For the text-containing cell, return its midpoint in [X, Y] coordinate format. 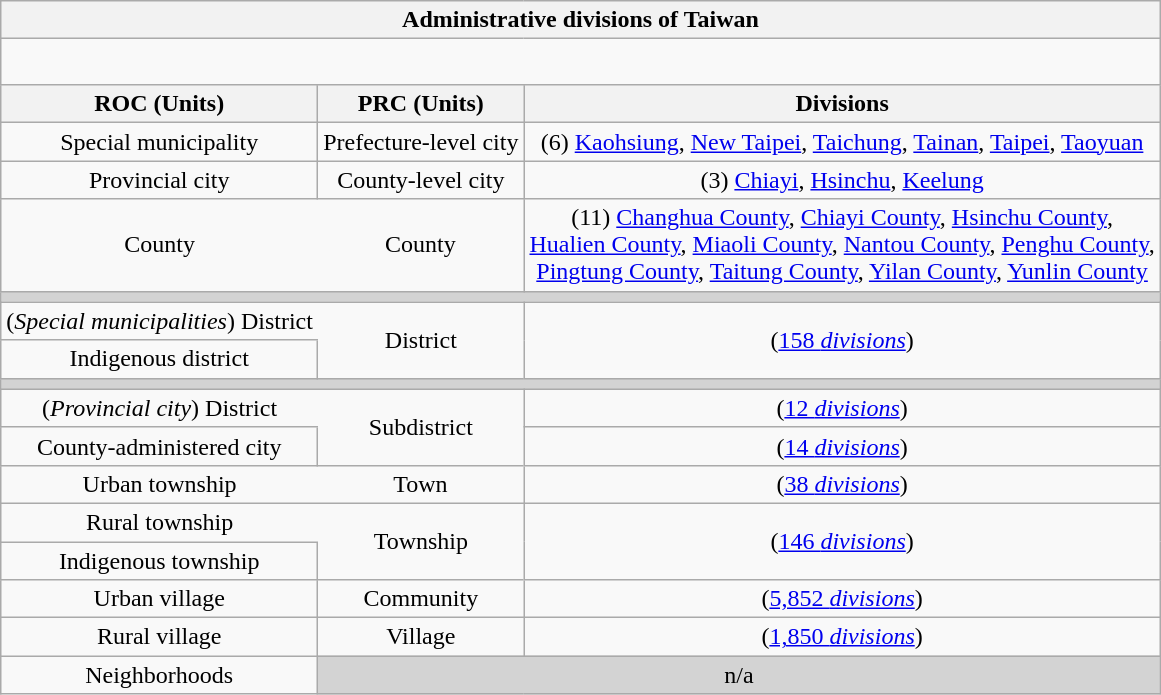
(1,850 divisions) [842, 637]
County-administered city [160, 446]
(12 divisions) [842, 408]
Urban township [160, 484]
Urban village [160, 599]
Neighborhoods [160, 675]
Subdistrict [421, 427]
Indigenous district [160, 359]
Indigenous township [160, 561]
Village [421, 637]
n/a [739, 675]
PRC (Units) [421, 104]
Town [421, 484]
(14 divisions) [842, 446]
(158 divisions) [842, 340]
Rural township [160, 522]
Administrative divisions of Taiwan [580, 20]
(5,852 divisions) [842, 599]
(38 divisions) [842, 484]
ROC (Units) [160, 104]
Rural village [160, 637]
Prefecture-level city [421, 142]
Special municipality [160, 142]
Divisions [842, 104]
County-level city [421, 180]
Township [421, 541]
(6) Kaohsiung, New Taipei, Taichung, Tainan, Taipei, Taoyuan [842, 142]
District [421, 340]
(Provincial city) District [160, 408]
(Special municipalities) District [160, 321]
(3) Chiayi, Hsinchu, Keelung [842, 180]
Provincial city [160, 180]
(146 divisions) [842, 541]
Community [421, 599]
